Identify which cell holds the provided text, then report its (x, y) central coordinate. 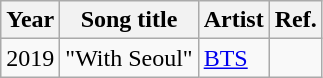
2019 (30, 58)
Year (30, 20)
Song title (129, 20)
"With Seoul" (129, 58)
Artist (234, 20)
Ref. (296, 20)
BTS (234, 58)
